Locate the cell with the specified text and output its (X, Y) center coordinate. 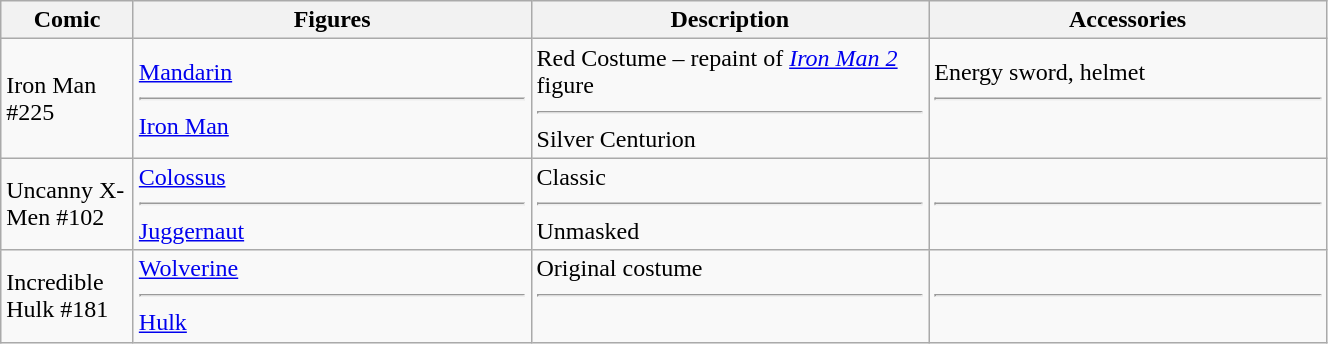
ClassicUnmasked (730, 204)
Iron Man #225 (68, 98)
Comic (68, 20)
WolverineHulk (332, 296)
Energy sword, helmet (1128, 98)
Original costume (730, 296)
Figures (332, 20)
Red Costume – repaint of Iron Man 2 figureSilver Centurion (730, 98)
Accessories (1128, 20)
Description (730, 20)
Incredible Hulk #181 (68, 296)
MandarinIron Man (332, 98)
ColossusJuggernaut (332, 204)
Uncanny X-Men #102 (68, 204)
